Pinpoint the cell where the given text exists, returning its (x, y) midpoint coordinate. 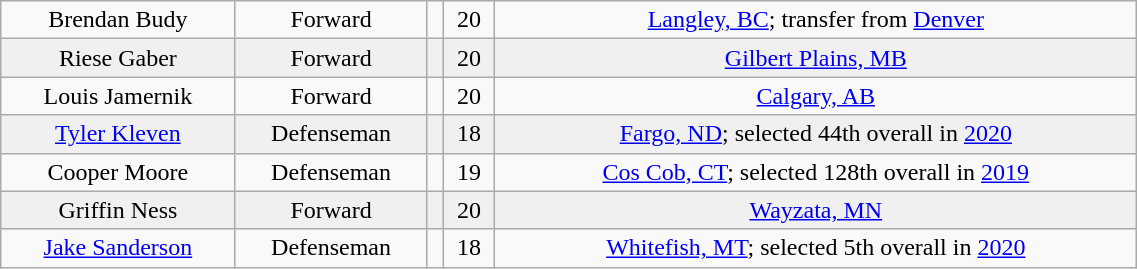
Cos Cob, CT; selected 128th overall in 2019 (816, 172)
Griffin Ness (118, 210)
Fargo, ND; selected 44th overall in 2020 (816, 134)
Wayzata, MN (816, 210)
Tyler Kleven (118, 134)
Gilbert Plains, MB (816, 58)
Calgary, AB (816, 96)
Brendan Budy (118, 20)
Cooper Moore (118, 172)
Riese Gaber (118, 58)
Whitefish, MT; selected 5th overall in 2020 (816, 248)
Langley, BC; transfer from Denver (816, 20)
Jake Sanderson (118, 248)
19 (468, 172)
Louis Jamernik (118, 96)
